Capture the cell that displays the provided text and extract its [X, Y] central coordinate. 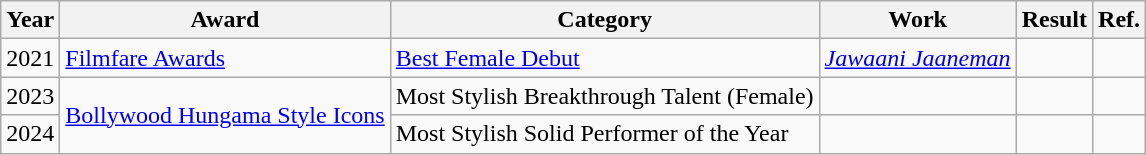
Jawaani Jaaneman [918, 58]
Best Female Debut [604, 58]
Filmfare Awards [225, 58]
2021 [30, 58]
Work [918, 20]
Year [30, 20]
Bollywood Hungama Style Icons [225, 115]
Ref. [1120, 20]
Result [1054, 20]
Most Stylish Breakthrough Talent (Female) [604, 96]
Award [225, 20]
2024 [30, 134]
2023 [30, 96]
Category [604, 20]
Most Stylish Solid Performer of the Year [604, 134]
